For the text-containing cell, return its midpoint in (X, Y) coordinate format. 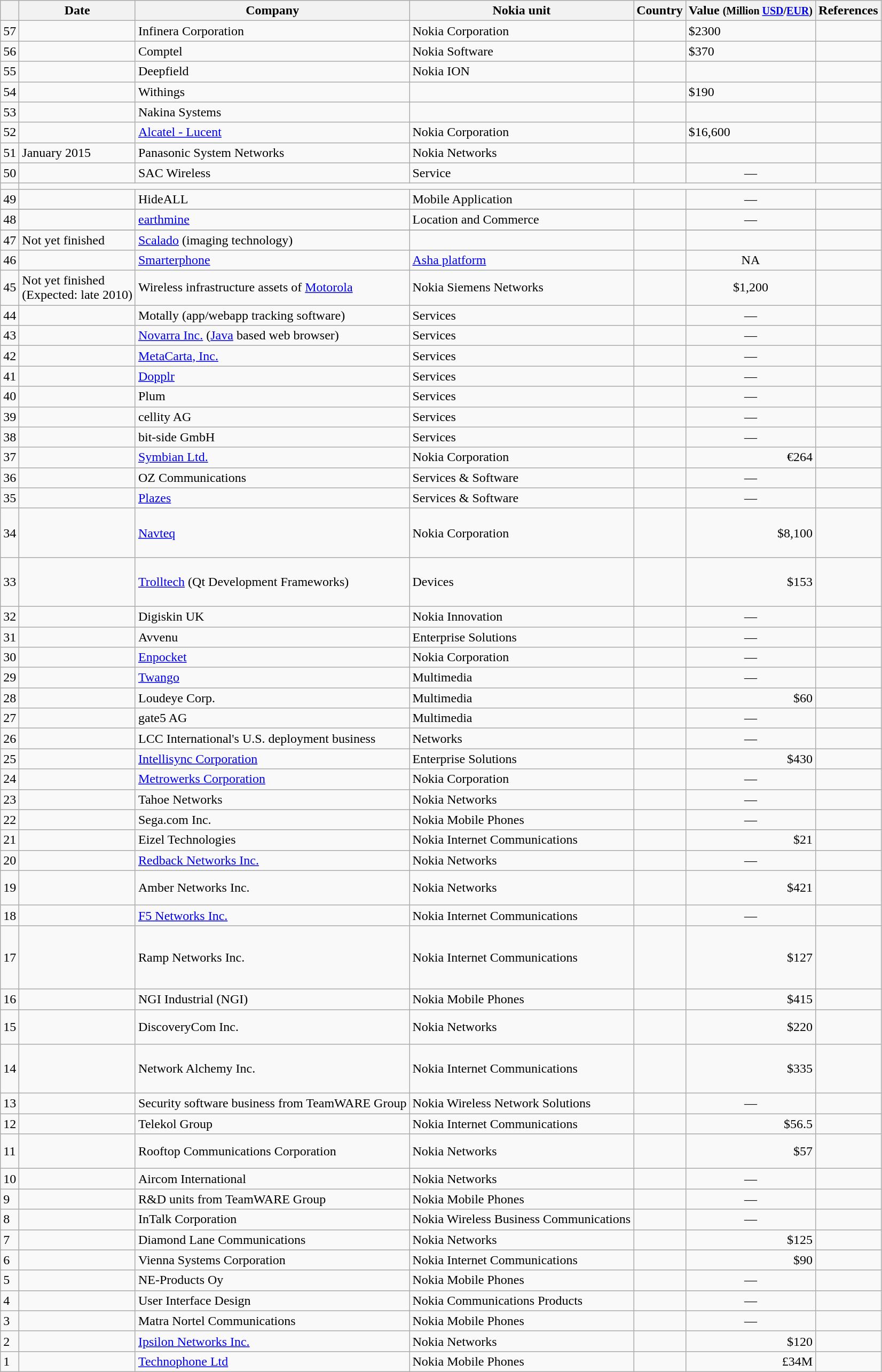
Rooftop Communications Corporation (272, 1152)
$2300 (751, 31)
Twango (272, 678)
41 (10, 376)
42 (10, 356)
$21 (751, 840)
23 (10, 799)
55 (10, 72)
NE-Products Oy (272, 1280)
5 (10, 1280)
January 2015 (77, 153)
$57 (751, 1152)
Network Alchemy Inc. (272, 1069)
gate5 AG (272, 718)
40 (10, 396)
Amber Networks Inc. (272, 888)
$16,600 (751, 132)
$190 (751, 92)
LCC International's U.S. deployment business (272, 739)
Country (660, 11)
Diamond Lane Communications (272, 1240)
17 (10, 957)
Asha platform (522, 260)
$370 (751, 51)
Tahoe Networks (272, 799)
Telekol Group (272, 1124)
NGI Industrial (NGI) (272, 999)
$415 (751, 999)
OZ Communications (272, 478)
Nakina Systems (272, 112)
NA (751, 260)
32 (10, 616)
37 (10, 457)
Digiskin UK (272, 616)
Symbian Ltd. (272, 457)
$60 (751, 698)
13 (10, 1104)
Nokia Communications Products (522, 1300)
Motally (app/webapp tracking software) (272, 315)
2 (10, 1341)
Devices (522, 582)
Comptel (272, 51)
3 (10, 1321)
Ramp Networks Inc. (272, 957)
Value (Million USD/EUR) (751, 11)
54 (10, 92)
R&D units from TeamWARE Group (272, 1199)
57 (10, 31)
39 (10, 417)
Not yet finished (77, 240)
9 (10, 1199)
Redback Networks Inc. (272, 860)
SAC Wireless (272, 173)
36 (10, 478)
48 (10, 219)
50 (10, 173)
$8,100 (751, 533)
Wireless infrastructure assets of Motorola (272, 288)
45 (10, 288)
35 (10, 498)
Novarra Inc. (Java based web browser) (272, 336)
$220 (751, 1027)
43 (10, 336)
Withings (272, 92)
F5 Networks Inc. (272, 915)
Not yet finished(Expected: late 2010) (77, 288)
User Interface Design (272, 1300)
46 (10, 260)
Infinera Corporation (272, 31)
Plum (272, 396)
References (849, 11)
Scalado (imaging technology) (272, 240)
14 (10, 1069)
44 (10, 315)
Dopplr (272, 376)
Navteq (272, 533)
InTalk Corporation (272, 1219)
34 (10, 533)
£34M (751, 1361)
Security software business from TeamWARE Group (272, 1104)
MetaCarta, Inc. (272, 356)
47 (10, 240)
21 (10, 840)
Nokia Innovation (522, 616)
$125 (751, 1240)
$120 (751, 1341)
18 (10, 915)
Nokia ION (522, 72)
Aircom International (272, 1179)
11 (10, 1152)
Eizel Technologies (272, 840)
53 (10, 112)
10 (10, 1179)
52 (10, 132)
$430 (751, 759)
cellity AG (272, 417)
Loudeye Corp. (272, 698)
Matra Nortel Communications (272, 1321)
bit-side GmbH (272, 437)
$421 (751, 888)
6 (10, 1260)
Nokia Wireless Business Communications (522, 1219)
15 (10, 1027)
$127 (751, 957)
DiscoveryCom Inc. (272, 1027)
$153 (751, 582)
8 (10, 1219)
Mobile Application (522, 199)
Nokia Siemens Networks (522, 288)
56 (10, 51)
27 (10, 718)
$90 (751, 1260)
Company (272, 11)
Alcatel - Lucent (272, 132)
Plazes (272, 498)
Deepfield (272, 72)
7 (10, 1240)
€264 (751, 457)
Metrowerks Corporation (272, 779)
Nokia Software (522, 51)
29 (10, 678)
1 (10, 1361)
Panasonic System Networks (272, 153)
49 (10, 199)
51 (10, 153)
Nokia Wireless Network Solutions (522, 1104)
25 (10, 759)
$335 (751, 1069)
38 (10, 437)
$1,200 (751, 288)
Technophone Ltd (272, 1361)
Intellisync Corporation (272, 759)
Date (77, 11)
12 (10, 1124)
Location and Commerce (522, 219)
4 (10, 1300)
22 (10, 820)
24 (10, 779)
19 (10, 888)
Sega.com Inc. (272, 820)
Networks (522, 739)
Nokia unit (522, 11)
31 (10, 637)
$56.5 (751, 1124)
33 (10, 582)
Enpocket (272, 657)
Vienna Systems Corporation (272, 1260)
Trolltech (Qt Development Frameworks) (272, 582)
30 (10, 657)
earthmine (272, 219)
Smarterphone (272, 260)
20 (10, 860)
Service (522, 173)
28 (10, 698)
16 (10, 999)
26 (10, 739)
Ipsilon Networks Inc. (272, 1341)
HideALL (272, 199)
Avvenu (272, 637)
